Return the [X, Y] coordinate for the center point of the cell that contains the specified text.  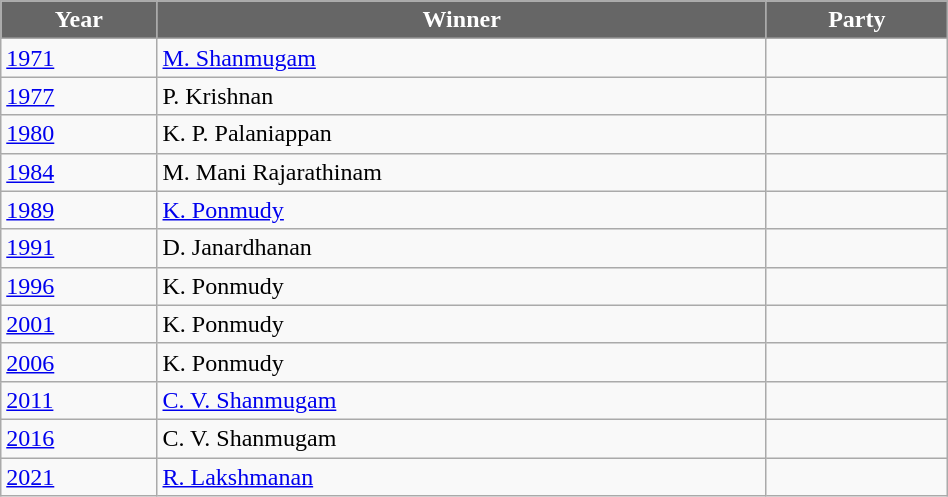
Winner [462, 20]
2001 [79, 324]
1996 [79, 286]
1984 [79, 172]
M. Shanmugam [462, 58]
Year [79, 20]
P. Krishnan [462, 96]
1977 [79, 96]
R. Lakshmanan [462, 477]
1989 [79, 210]
K. P. Palaniappan [462, 134]
2021 [79, 477]
M. Mani Rajarathinam [462, 172]
1991 [79, 248]
D. Janardhanan [462, 248]
1971 [79, 58]
1980 [79, 134]
2011 [79, 400]
2006 [79, 362]
Party [856, 20]
2016 [79, 438]
